Extract the (X, Y) coordinate from the center of the cell holding the provided text.  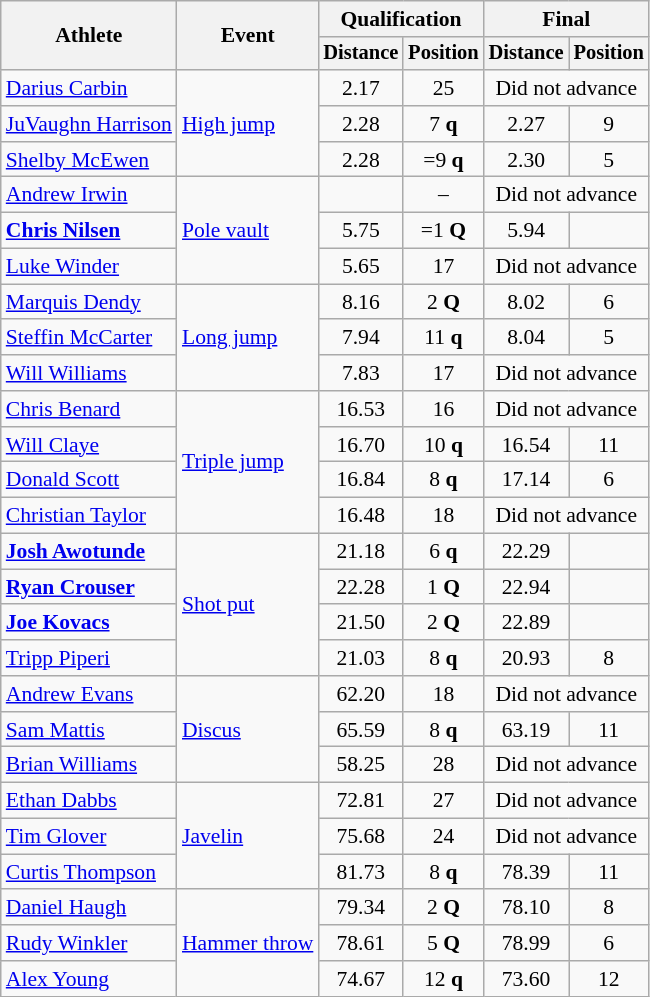
16.54 (526, 445)
12 (609, 979)
21.50 (360, 623)
Alex Young (89, 979)
6 q (443, 552)
5 Q (443, 943)
Josh Awotunde (89, 552)
Luke Winder (89, 267)
Athlete (89, 36)
Hammer throw (248, 944)
22.28 (360, 587)
Joe Kovacs (89, 623)
Rudy Winkler (89, 943)
Shot put (248, 605)
78.10 (526, 908)
2.30 (526, 160)
75.68 (360, 837)
Sam Mattis (89, 730)
8.16 (360, 302)
Andrew Evans (89, 694)
27 (443, 801)
11 q (443, 338)
Will Claye (89, 445)
Brian Williams (89, 765)
2.17 (360, 88)
Darius Carbin (89, 88)
Christian Taylor (89, 516)
62.20 (360, 694)
7.83 (360, 373)
High jump (248, 124)
78.61 (360, 943)
=1 Q (443, 231)
17.14 (526, 480)
Long jump (248, 338)
Tripp Piperi (89, 658)
16.53 (360, 409)
Marquis Dendy (89, 302)
28 (443, 765)
58.25 (360, 765)
Ethan Dabbs (89, 801)
9 (609, 124)
5.94 (526, 231)
Triple jump (248, 462)
24 (443, 837)
Will Williams (89, 373)
Chris Nilsen (89, 231)
65.59 (360, 730)
2.27 (526, 124)
Daniel Haugh (89, 908)
Donald Scott (89, 480)
Pole vault (248, 230)
81.73 (360, 872)
Tim Glover (89, 837)
7.94 (360, 338)
Andrew Irwin (89, 195)
Discus (248, 730)
25 (443, 88)
78.39 (526, 872)
7 q (443, 124)
79.34 (360, 908)
Ryan Crouser (89, 587)
Javelin (248, 836)
Event (248, 36)
73.60 (526, 979)
Final (566, 19)
78.99 (526, 943)
Shelby McEwen (89, 160)
16 (443, 409)
22.94 (526, 587)
21.03 (360, 658)
16.48 (360, 516)
22.29 (526, 552)
74.67 (360, 979)
1 Q (443, 587)
63.19 (526, 730)
16.84 (360, 480)
10 q (443, 445)
12 q (443, 979)
– (443, 195)
Steffin McCarter (89, 338)
22.89 (526, 623)
8.04 (526, 338)
16.70 (360, 445)
20.93 (526, 658)
=9 q (443, 160)
Chris Benard (89, 409)
8.02 (526, 302)
Curtis Thompson (89, 872)
Qualification (400, 19)
21.18 (360, 552)
5.75 (360, 231)
5.65 (360, 267)
72.81 (360, 801)
JuVaughn Harrison (89, 124)
